Locate the cell with the specified text and output its [X, Y] center coordinate. 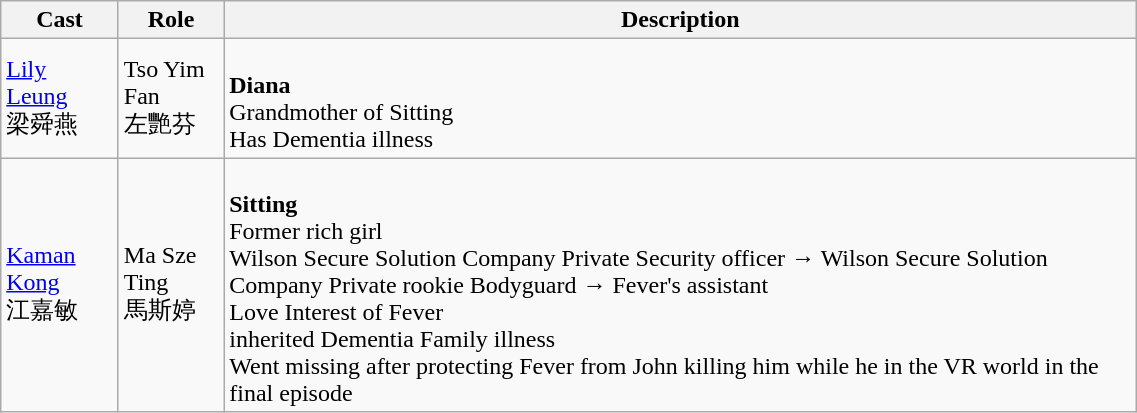
Description [680, 20]
Cast [60, 20]
Tso Yim Fan 左艷芬 [170, 98]
Ma Sze Ting 馬斯婷 [170, 285]
Role [170, 20]
Kaman Kong 江嘉敏 [60, 285]
Diana Grandmother of Sitting Has Dementia illness [680, 98]
Lily Leung 梁舜燕 [60, 98]
